Pinpoint the cell where the given text exists, returning its (X, Y) midpoint coordinate. 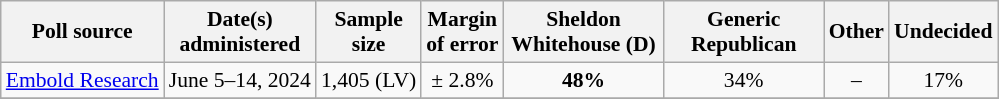
1,405 (LV) (368, 80)
Marginof error (462, 32)
Undecided (943, 32)
Samplesize (368, 32)
± 2.8% (462, 80)
17% (943, 80)
Poll source (82, 32)
SheldonWhitehouse (D) (583, 32)
– (856, 80)
Date(s)administered (240, 32)
34% (744, 80)
Embold Research (82, 80)
Other (856, 32)
June 5–14, 2024 (240, 80)
48% (583, 80)
GenericRepublican (744, 32)
